Detect which cell encompasses the target text, then output its (X, Y) center coordinate. 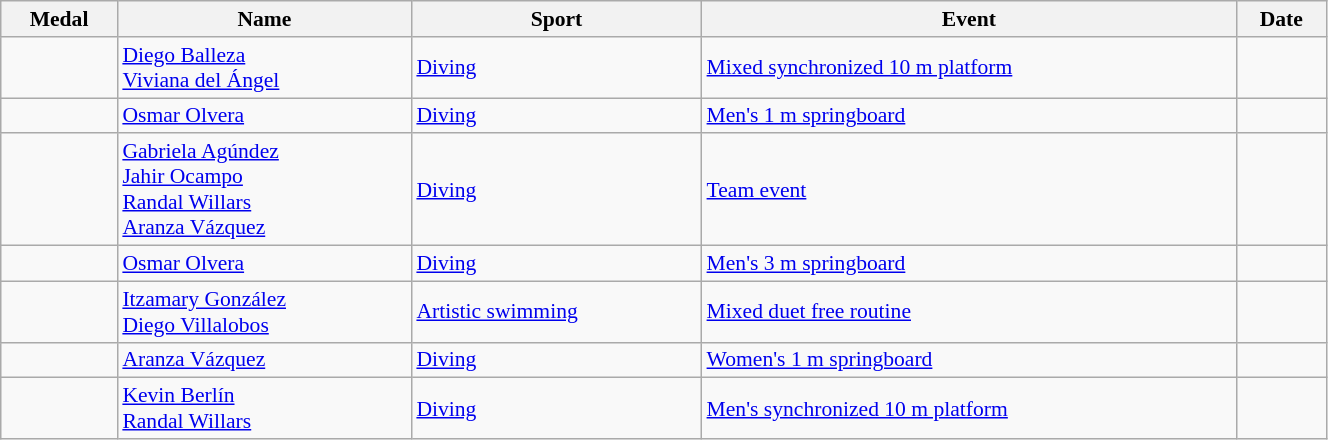
Women's 1 m springboard (970, 360)
Itzamary González Diego Villalobos (264, 312)
Aranza Vázquez (264, 360)
Men's 1 m springboard (970, 116)
Gabriela AgúndezJahir OcampoRandal WillarsAranza Vázquez (264, 190)
Men's 3 m springboard (970, 264)
Artistic swimming (556, 312)
Medal (60, 19)
Kevin BerlínRandal Willars (264, 408)
Men's synchronized 10 m platform (970, 408)
Mixed synchronized 10 m platform (970, 68)
Team event (970, 190)
Event (970, 19)
Mixed duet free routine (970, 312)
Name (264, 19)
Date (1281, 19)
Diego BallezaViviana del Ángel (264, 68)
Sport (556, 19)
